Detect which cell encompasses the target text, then output its [x, y] center coordinate. 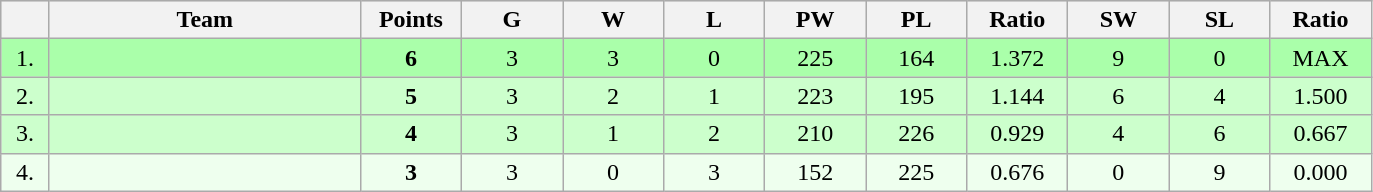
0.667 [1320, 134]
Team [204, 20]
0.676 [1018, 172]
3. [26, 134]
1.372 [1018, 58]
1.500 [1320, 96]
0.000 [1320, 172]
SW [1118, 20]
L [714, 20]
4. [26, 172]
164 [916, 58]
PW [816, 20]
223 [816, 96]
G [512, 20]
152 [816, 172]
5 [410, 96]
MAX [1320, 58]
210 [816, 134]
195 [916, 96]
Points [410, 20]
PL [916, 20]
0.929 [1018, 134]
SL [1220, 20]
226 [916, 134]
W [612, 20]
1.144 [1018, 96]
2. [26, 96]
1. [26, 58]
